Detect which cell encompasses the target text, then output its [X, Y] center coordinate. 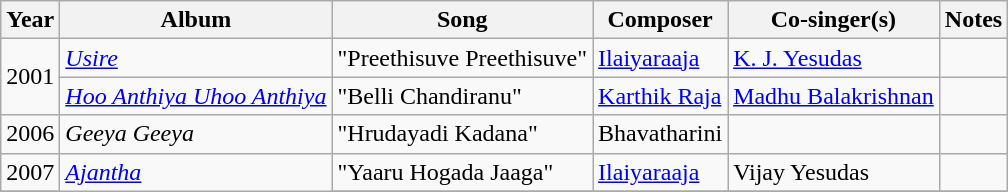
Geeya Geeya [196, 134]
"Belli Chandiranu" [462, 96]
K. J. Yesudas [834, 58]
Vijay Yesudas [834, 172]
2006 [30, 134]
Bhavatharini [660, 134]
"Yaaru Hogada Jaaga" [462, 172]
Composer [660, 20]
"Hrudayadi Kadana" [462, 134]
Karthik Raja [660, 96]
Madhu Balakrishnan [834, 96]
Notes [973, 20]
2007 [30, 172]
Ajantha [196, 172]
"Preethisuve Preethisuve" [462, 58]
Song [462, 20]
Year [30, 20]
Album [196, 20]
Co-singer(s) [834, 20]
Usire [196, 58]
2001 [30, 77]
Hoo Anthiya Uhoo Anthiya [196, 96]
